Output the (x, y) coordinate of the center of the cell containing the given text.  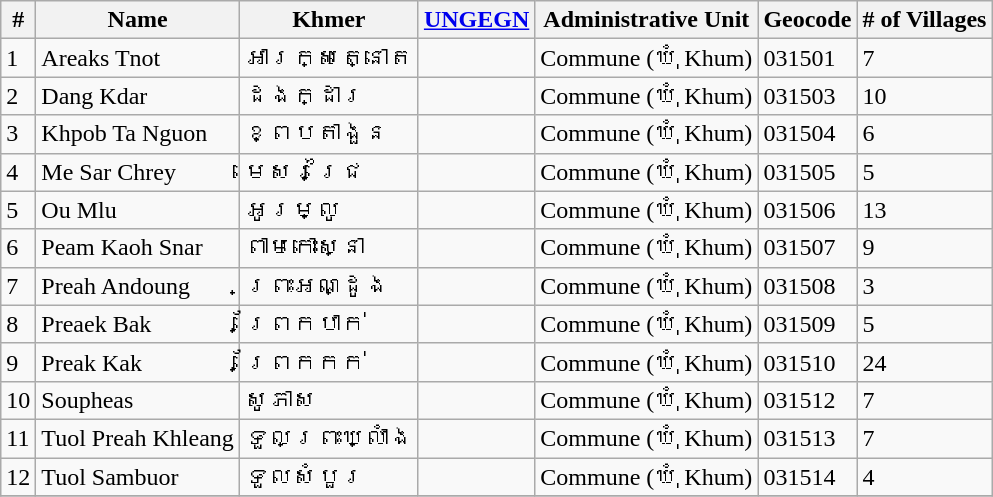
Khmer (328, 20)
031512 (808, 400)
UNGEGN (476, 20)
ដងក្ដារ (328, 96)
Geocode (808, 20)
ព្រះអណ្ដូង (328, 286)
031514 (808, 477)
Name (138, 20)
ទួលព្រះឃ្លាំង (328, 438)
មេសរជ្រៃ (328, 172)
031506 (808, 210)
Khpob Ta Nguon (138, 134)
Tuol Preah Khleang (138, 438)
Areaks Tnot (138, 58)
11 (18, 438)
Preaek Bak (138, 324)
Preah Andoung (138, 286)
Me Sar Chrey (138, 172)
031508 (808, 286)
ទួលសំបួរ (328, 477)
ខ្ពបតាងួន (328, 134)
13 (924, 210)
Soupheas (138, 400)
# (18, 20)
ព្រែកបាក់ (328, 324)
អូរម្លូ (328, 210)
031501 (808, 58)
Preak Kak (138, 362)
031505 (808, 172)
Tuol Sambuor (138, 477)
ពាមកោះស្នា (328, 248)
# of Villages (924, 20)
24 (924, 362)
Ou Mlu (138, 210)
031504 (808, 134)
031503 (808, 96)
Dang Kdar (138, 96)
031510 (808, 362)
អារក្សត្នោត (328, 58)
សូភាស (328, 400)
8 (18, 324)
Peam Kaoh Snar (138, 248)
Administrative Unit (646, 20)
031507 (808, 248)
2 (18, 96)
031509 (808, 324)
1 (18, 58)
12 (18, 477)
ព្រែកកក់ (328, 362)
031513 (808, 438)
